Return the [x, y] coordinate for the center point of the cell that contains the specified text.  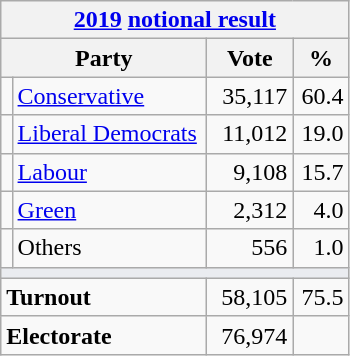
Green [110, 210]
Conservative [110, 96]
4.0 [321, 210]
% [321, 58]
Turnout [104, 297]
75.5 [321, 297]
76,974 [250, 335]
58,105 [250, 297]
Others [110, 248]
Vote [250, 58]
Labour [110, 172]
1.0 [321, 248]
19.0 [321, 134]
2,312 [250, 210]
556 [250, 248]
35,117 [250, 96]
Party [104, 58]
60.4 [321, 96]
11,012 [250, 134]
15.7 [321, 172]
2019 notional result [175, 20]
9,108 [250, 172]
Electorate [104, 335]
Liberal Democrats [110, 134]
